Find where the given text appears and provide that cell's center as [x, y] coordinate. 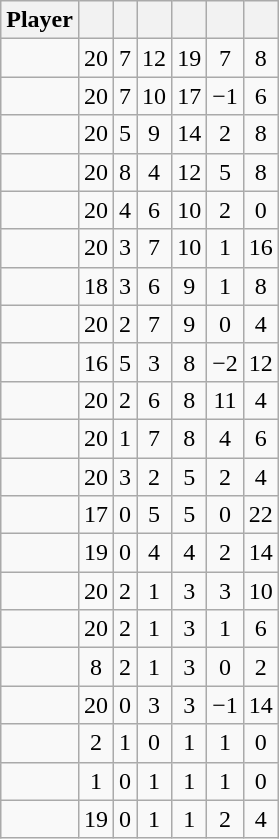
11 [226, 400]
Player [40, 20]
−2 [226, 362]
18 [96, 286]
22 [260, 515]
